Pinpoint the cell where the given text exists, returning its [X, Y] midpoint coordinate. 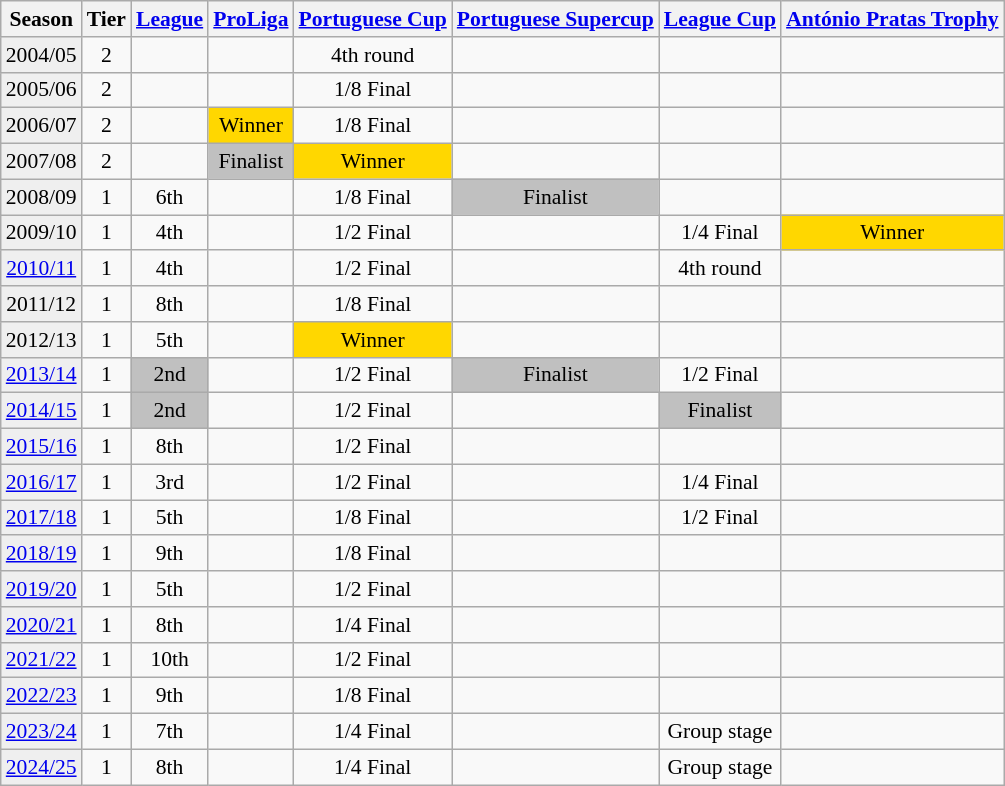
2016/17 [42, 482]
Season [42, 19]
Tier [106, 19]
2008/09 [42, 197]
2022/23 [42, 696]
2012/13 [42, 340]
2024/25 [42, 767]
2017/18 [42, 518]
6th [170, 197]
2015/16 [42, 447]
2013/14 [42, 375]
2011/12 [42, 304]
2019/20 [42, 589]
10th [170, 660]
2021/22 [42, 660]
2023/24 [42, 732]
Portuguese Supercup [556, 19]
2014/15 [42, 411]
2010/11 [42, 269]
Portuguese Cup [373, 19]
2007/08 [42, 162]
António Pratas Trophy [892, 19]
2005/06 [42, 90]
League Cup [720, 19]
2004/05 [42, 55]
7th [170, 732]
2018/19 [42, 554]
League [170, 19]
3rd [170, 482]
ProLiga [250, 19]
2009/10 [42, 233]
2020/21 [42, 625]
2006/07 [42, 126]
